Output the (X, Y) coordinate of the center of the cell containing the given text.  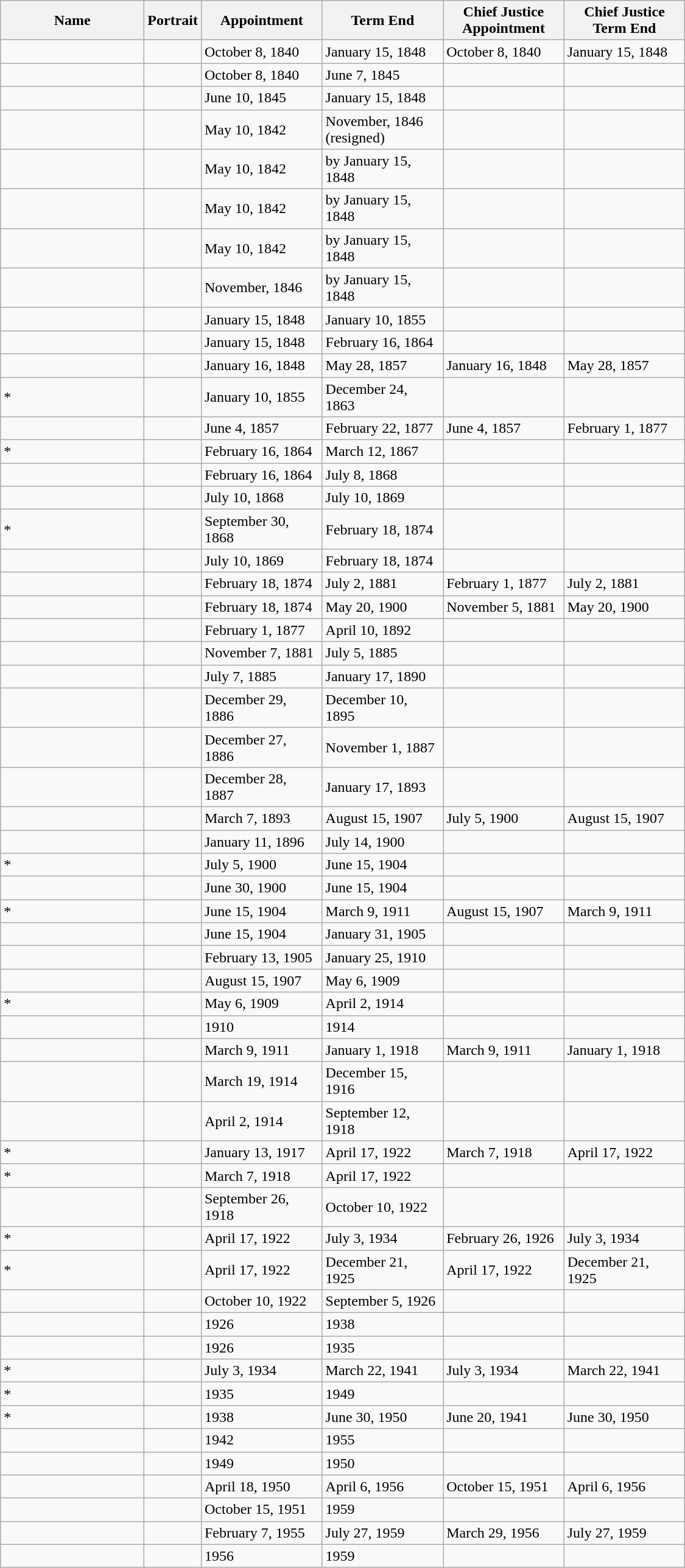
March 19, 1914 (262, 1081)
June 7, 1845 (382, 75)
Name (72, 21)
January 31, 1905 (382, 934)
November 7, 1881 (262, 653)
December 27, 1886 (262, 747)
December 29, 1886 (262, 707)
Chief Justice Appointment (504, 21)
November 1, 1887 (382, 747)
1910 (262, 1027)
February 7, 1955 (262, 1533)
September 5, 1926 (382, 1301)
1914 (382, 1027)
July 7, 1885 (262, 676)
1956 (262, 1556)
July 5, 1885 (382, 653)
September 12, 1918 (382, 1121)
July 14, 1900 (382, 842)
July 8, 1868 (382, 475)
Portrait (173, 21)
1955 (382, 1440)
February 22, 1877 (382, 429)
December 15, 1916 (382, 1081)
January 17, 1890 (382, 676)
January 25, 1910 (382, 957)
January 11, 1896 (262, 842)
September 30, 1868 (262, 530)
December 10, 1895 (382, 707)
March 7, 1893 (262, 818)
1950 (382, 1463)
December 24, 1863 (382, 397)
March 12, 1867 (382, 452)
June 30, 1900 (262, 888)
July 10, 1868 (262, 498)
Appointment (262, 21)
June 10, 1845 (262, 98)
April 18, 1950 (262, 1486)
June 20, 1941 (504, 1417)
April 10, 1892 (382, 630)
February 26, 1926 (504, 1238)
January 13, 1917 (262, 1152)
March 29, 1956 (504, 1533)
1942 (262, 1440)
January 17, 1893 (382, 786)
February 13, 1905 (262, 957)
Chief Justice Term End (625, 21)
September 26, 1918 (262, 1206)
December 28, 1887 (262, 786)
November 5, 1881 (504, 607)
November, 1846 (262, 287)
Term End (382, 21)
November, 1846 (resigned) (382, 129)
